Detect which cell encompasses the target text, then output its [x, y] center coordinate. 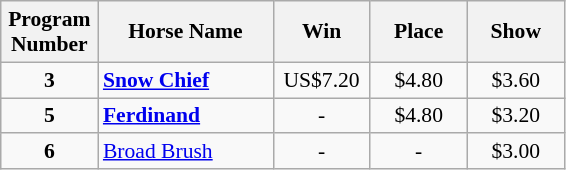
6 [50, 152]
5 [50, 116]
3 [50, 80]
Broad Brush [186, 152]
Place [418, 32]
Program Number [50, 32]
Snow Chief [186, 80]
$3.00 [516, 152]
Ferdinand [186, 116]
US$7.20 [322, 80]
Horse Name [186, 32]
Win [322, 32]
$3.20 [516, 116]
Show [516, 32]
$3.60 [516, 80]
